Extract the (X, Y) coordinate from the center of the cell holding the provided text.  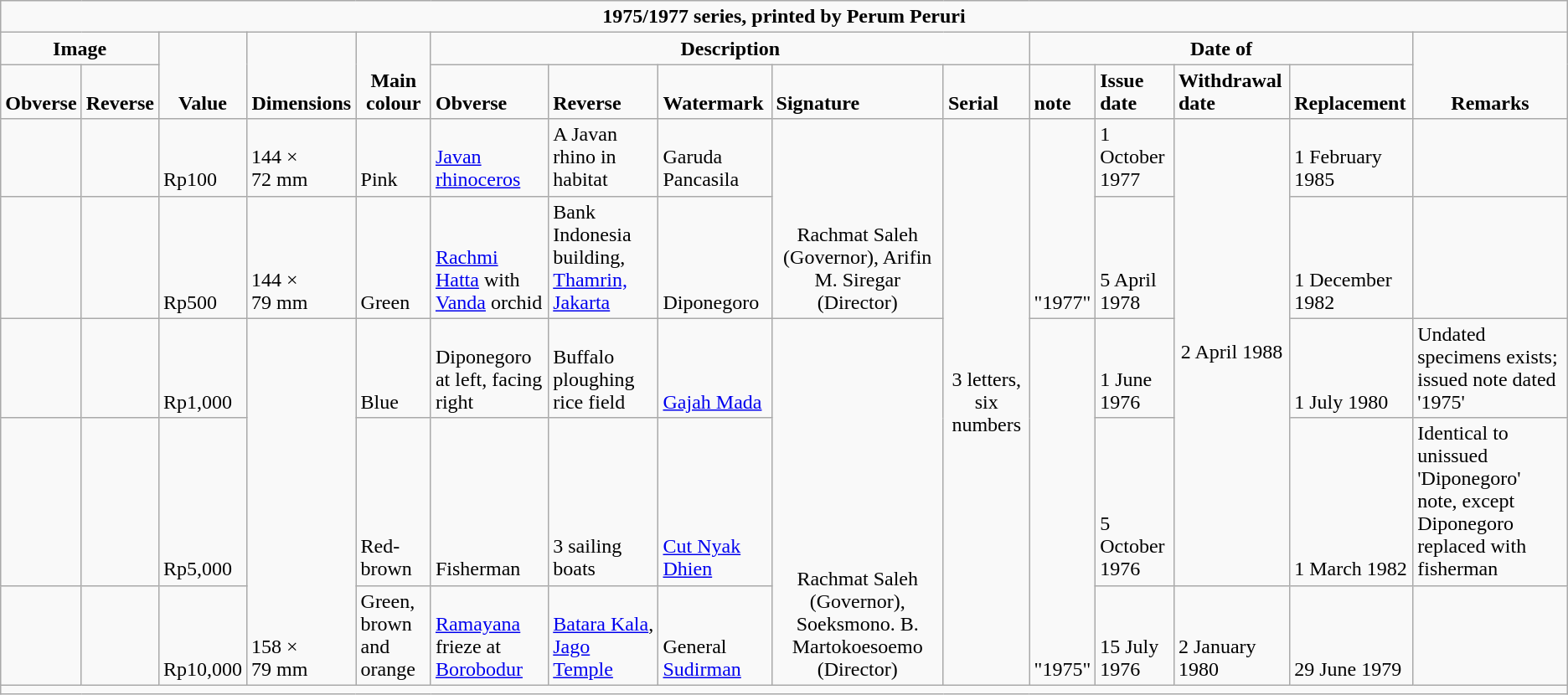
Diponegoro (715, 257)
Rachmat Saleh (Governor), Soeksmono. B. Martokoesoemo (Director) (858, 502)
Withdrawal date (1231, 92)
General Sudirman (715, 635)
Replacement (1352, 92)
Rp500 (203, 257)
Diponegoro at left, facing right (489, 368)
Pink (394, 157)
29 June 1979 (1352, 635)
Red-brown (394, 502)
Bank Indonesia building, Thamrin, Jakarta (603, 257)
Batara Kala, Jago Temple (603, 635)
15 July 1976 (1135, 635)
Description (730, 49)
Rachmat Saleh (Governor), Arifin M. Siregar (Director) (858, 219)
1975/1977 series, printed by Perum Peruri (784, 17)
Blue (394, 368)
1 December 1982 (1352, 257)
Green, brown and orange (394, 635)
Issue date (1135, 92)
A Javan rhino in habitat (603, 157)
1 July 1980 (1352, 368)
2 April 1988 (1231, 352)
Dimensions (302, 75)
"1977" (1062, 219)
1 October 1977 (1135, 157)
Gajah Mada (715, 368)
note (1062, 92)
Green (394, 257)
3 sailing boats (603, 502)
"1975" (1062, 502)
Rp100 (203, 157)
Javan rhinoceros (489, 157)
Buffalo ploughing rice field (603, 368)
5 October 1976 (1135, 502)
Signature (858, 92)
Date of (1221, 49)
Undated specimens exists; issued note dated '1975' (1491, 368)
144 × 79 mm (302, 257)
1 February 1985 (1352, 157)
Identical to unissued 'Diponegoro' note, except Diponegoro replaced with fisherman (1491, 502)
Image (80, 49)
1 June 1976 (1135, 368)
Rachmi Hatta with Vanda orchid (489, 257)
Rp5,000 (203, 502)
5 April 1978 (1135, 257)
2 January 1980 (1231, 635)
Value (203, 75)
Ramayana frieze at Borobodur (489, 635)
144 × 72 mm (302, 157)
Serial (987, 92)
Rp1,000 (203, 368)
1 March 1982 (1352, 502)
158 × 79 mm (302, 502)
Remarks (1491, 75)
Cut Nyak Dhien (715, 502)
Rp10,000 (203, 635)
3 letters, six numbers (987, 402)
Garuda Pancasila (715, 157)
Fisherman (489, 502)
Main colour (394, 75)
Watermark (715, 92)
